Return (X, Y) of the center of cell containing provided text 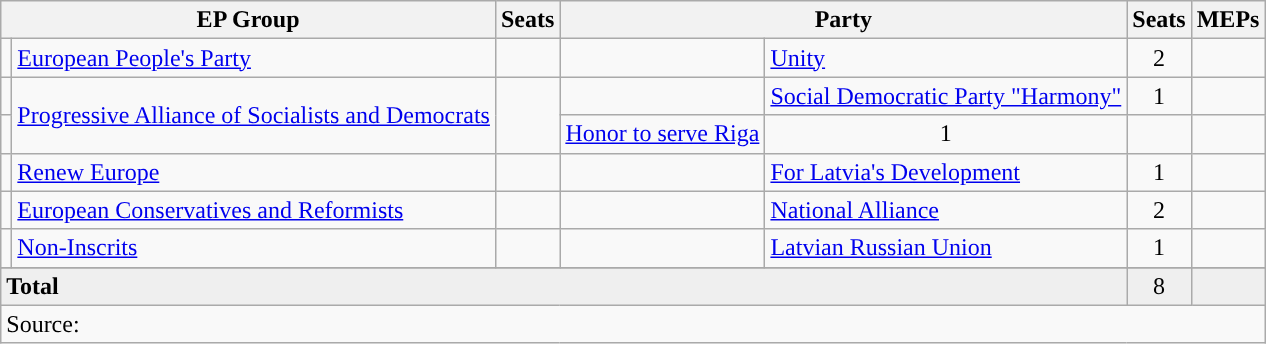
Unity (946, 58)
For Latvia's Development (946, 172)
Latvian Russian Union (946, 248)
8 (1159, 286)
Source: (633, 324)
MEPs (1228, 20)
Total (564, 286)
European People's Party (254, 58)
EP Group (248, 20)
Social Democratic Party "Harmony" (946, 96)
Renew Europe (254, 172)
Progressive Alliance of Socialists and Democrats (254, 115)
Non-Inscrits (254, 248)
European Conservatives and Reformists (254, 210)
Party (844, 20)
National Alliance (946, 210)
Honor to serve Riga (662, 134)
